Identify which cell holds the provided text, then report its (X, Y) central coordinate. 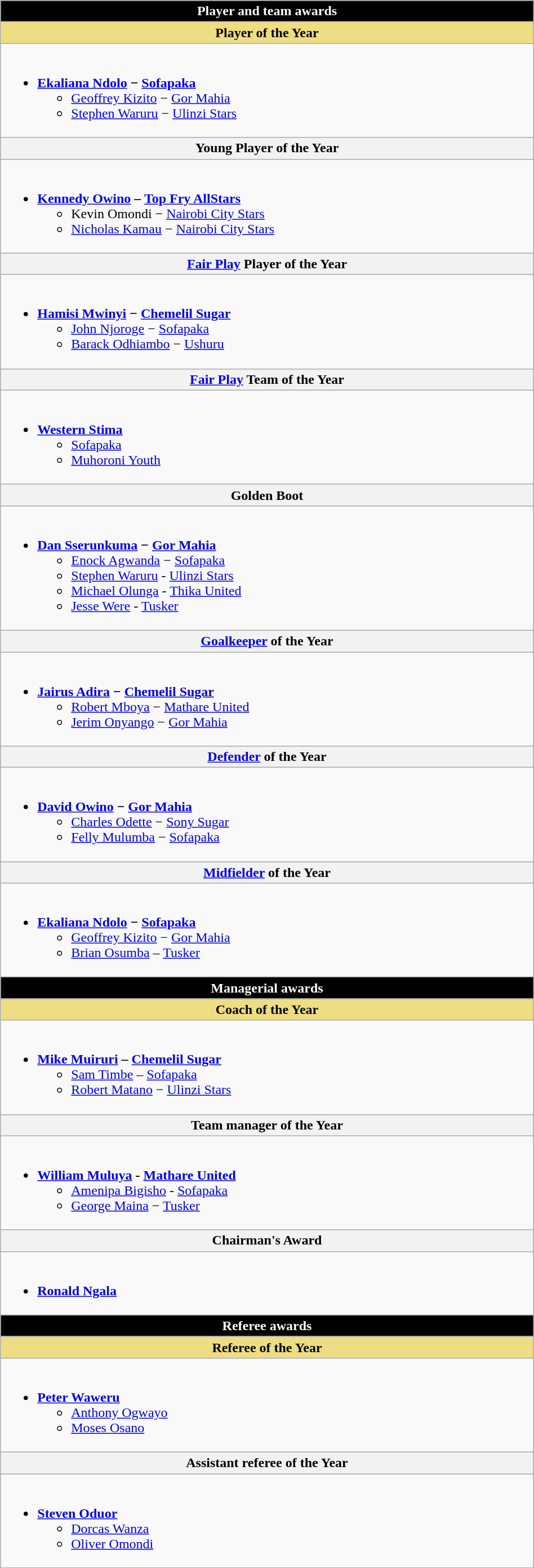
Ekaliana Ndolo − Sofapaka Geoffrey Kizito − Gor Mahia Brian Osumba – Tusker (267, 930)
Peter WaweruAnthony OgwayoMoses Osano (267, 1405)
Dan Sserunkuma − Gor Mahia Enock Agwanda − Sofapaka Stephen Waruru - Ulinzi Stars Michael Olunga - Thika United Jesse Were - Tusker (267, 568)
Ronald Ngala (267, 1283)
Defender of the Year (267, 757)
Hamisi Mwinyi − Chemelil Sugar John Njoroge − Sofapaka Barack Odhiambo − Ushuru (267, 321)
William Muluya - Mathare United Amenipa Bigisho - Sofapaka George Maina − Tusker (267, 1182)
Assistant referee of the Year (267, 1463)
Western StimaSofapakaMuhoroni Youth (267, 437)
Fair Play Player of the Year (267, 264)
Ekaliana Ndolo − Sofapaka Geoffrey Kizito − Gor Mahia Stephen Waruru − Ulinzi Stars (267, 90)
Young Player of the Year (267, 148)
Managerial awards (267, 988)
David Owino − Gor Mahia Charles Odette − Sony Sugar Felly Mulumba − Sofapaka (267, 815)
Referee of the Year (267, 1347)
Midfielder of the Year (267, 872)
Player of the Year (267, 33)
Team manager of the Year (267, 1125)
Referee awards (267, 1326)
Chairman's Award (267, 1241)
Steven OduorDorcas WanzaOliver Omondi (267, 1521)
Player and team awards (267, 11)
Golden Boot (267, 495)
Kennedy Owino – Top Fry AllStars Kevin Omondi − Nairobi City Stars Nicholas Kamau − Nairobi City Stars (267, 206)
Coach of the Year (267, 1009)
Jairus Adira − Chemelil Sugar Robert Mboya − Mathare United Jerim Onyango − Gor Mahia (267, 699)
Fair Play Team of the Year (267, 379)
Mike Muiruri – Chemelil Sugar Sam Timbe – Sofapaka Robert Matano − Ulinzi Stars (267, 1068)
Goalkeeper of the Year (267, 641)
